Provide the [x, y] coordinate of the cell's center where the given text is located.  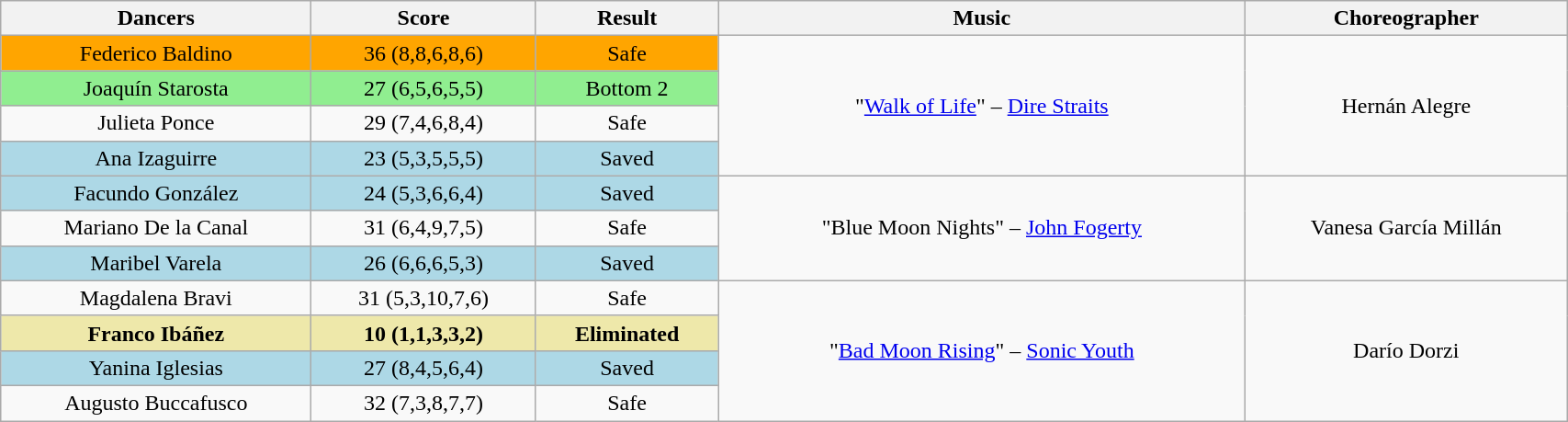
23 (5,3,5,5,5) [423, 158]
32 (7,3,8,7,7) [423, 403]
"Bad Moon Rising" – Sonic Youth [982, 350]
Bottom 2 [626, 88]
26 (6,6,6,5,3) [423, 263]
Score [423, 18]
27 (6,5,6,5,5) [423, 88]
Hernán Alegre [1406, 106]
Dancers [156, 18]
Result [626, 18]
Music [982, 18]
Choreographer [1406, 18]
Julieta Ponce [156, 123]
Ana Izaguirre [156, 158]
Vanesa García Millán [1406, 228]
Yanina Iglesias [156, 368]
Franco Ibáñez [156, 333]
27 (8,4,5,6,4) [423, 368]
Eliminated [626, 333]
Magdalena Bravi [156, 298]
31 (6,4,9,7,5) [423, 228]
"Walk of Life" – Dire Straits [982, 106]
36 (8,8,6,8,6) [423, 53]
Maribel Varela [156, 263]
Facundo González [156, 193]
Joaquín Starosta [156, 88]
29 (7,4,6,8,4) [423, 123]
Darío Dorzi [1406, 350]
Federico Baldino [156, 53]
24 (5,3,6,6,4) [423, 193]
Mariano De la Canal [156, 228]
31 (5,3,10,7,6) [423, 298]
10 (1,1,3,3,2) [423, 333]
"Blue Moon Nights" – John Fogerty [982, 228]
Augusto Buccafusco [156, 403]
